Determine the (X, Y) coordinate at the center of the cell enclosing the given text.  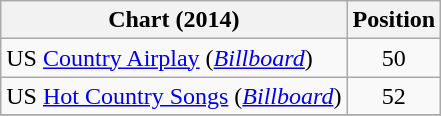
50 (394, 58)
US Hot Country Songs (Billboard) (174, 96)
52 (394, 96)
Chart (2014) (174, 20)
Position (394, 20)
US Country Airplay (Billboard) (174, 58)
